Return the [x, y] coordinate for the center point of the cell that contains the specified text.  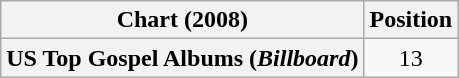
Chart (2008) [182, 20]
13 [411, 58]
Position [411, 20]
US Top Gospel Albums (Billboard) [182, 58]
